Provide the (x, y) coordinate of the cell's center where the given text is located.  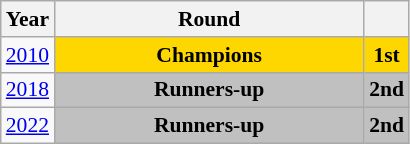
2022 (28, 126)
Year (28, 19)
2010 (28, 55)
Round (209, 19)
2018 (28, 90)
1st (386, 55)
Champions (209, 55)
